Capture the cell that displays the provided text and extract its [x, y] central coordinate. 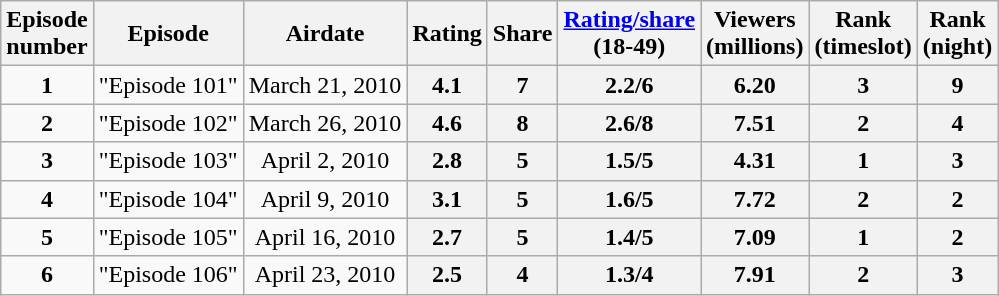
1.5/5 [630, 161]
Rank(timeslot) [863, 34]
April 16, 2010 [325, 237]
March 26, 2010 [325, 123]
3.1 [447, 199]
1.4/5 [630, 237]
4.31 [755, 161]
7.51 [755, 123]
7.09 [755, 237]
"Episode 104" [168, 199]
"Episode 106" [168, 275]
April 2, 2010 [325, 161]
9 [957, 85]
Viewers(millions) [755, 34]
1.6/5 [630, 199]
8 [522, 123]
1.3/4 [630, 275]
Episode [168, 34]
2.6/8 [630, 123]
7 [522, 85]
"Episode 105" [168, 237]
Rank(night) [957, 34]
2.7 [447, 237]
March 21, 2010 [325, 85]
6 [47, 275]
7.91 [755, 275]
April 23, 2010 [325, 275]
Rating [447, 34]
6.20 [755, 85]
Episodenumber [47, 34]
Airdate [325, 34]
4.1 [447, 85]
2.2/6 [630, 85]
"Episode 102" [168, 123]
2.8 [447, 161]
April 9, 2010 [325, 199]
Rating/share(18-49) [630, 34]
Share [522, 34]
7.72 [755, 199]
"Episode 103" [168, 161]
2.5 [447, 275]
"Episode 101" [168, 85]
4.6 [447, 123]
